Pinpoint the cell where the given text exists, returning its (x, y) midpoint coordinate. 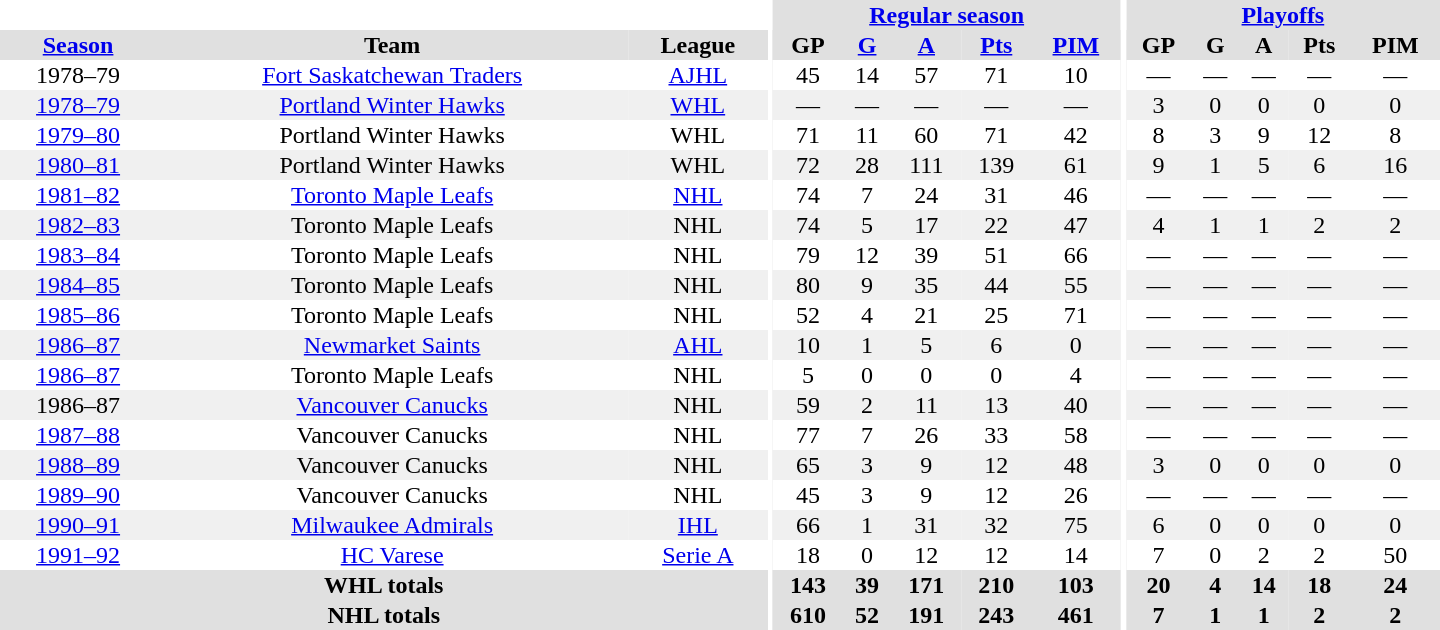
Milwaukee Admirals (392, 525)
17 (926, 225)
103 (1076, 585)
35 (926, 285)
59 (808, 405)
1982–83 (78, 225)
21 (926, 315)
60 (926, 135)
22 (996, 225)
1981–82 (78, 195)
1980–81 (78, 165)
1984–85 (78, 285)
111 (926, 165)
Season (78, 45)
46 (1076, 195)
47 (1076, 225)
48 (1076, 465)
40 (1076, 405)
16 (1396, 165)
13 (996, 405)
1991–92 (78, 555)
210 (996, 585)
57 (926, 75)
461 (1076, 615)
50 (1396, 555)
143 (808, 585)
25 (996, 315)
28 (867, 165)
AHL (698, 345)
1989–90 (78, 495)
61 (1076, 165)
20 (1158, 585)
1990–91 (78, 525)
HC Varese (392, 555)
33 (996, 435)
WHL totals (384, 585)
Playoffs (1283, 15)
League (698, 45)
1988–89 (78, 465)
1985–86 (78, 315)
Fort Saskatchewan Traders (392, 75)
610 (808, 615)
1983–84 (78, 255)
55 (1076, 285)
1987–88 (78, 435)
79 (808, 255)
Regular season (947, 15)
1979–80 (78, 135)
139 (996, 165)
NHL totals (384, 615)
Team (392, 45)
44 (996, 285)
AJHL (698, 75)
Newmarket Saints (392, 345)
Serie A (698, 555)
42 (1076, 135)
77 (808, 435)
58 (1076, 435)
51 (996, 255)
72 (808, 165)
171 (926, 585)
IHL (698, 525)
191 (926, 615)
32 (996, 525)
75 (1076, 525)
80 (808, 285)
243 (996, 615)
65 (808, 465)
